Detect which cell encompasses the target text, then output its (X, Y) center coordinate. 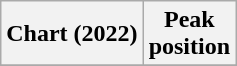
Peakposition (189, 34)
Chart (2022) (72, 34)
